Determine the (x, y) coordinate at the center of the cell enclosing the given text.  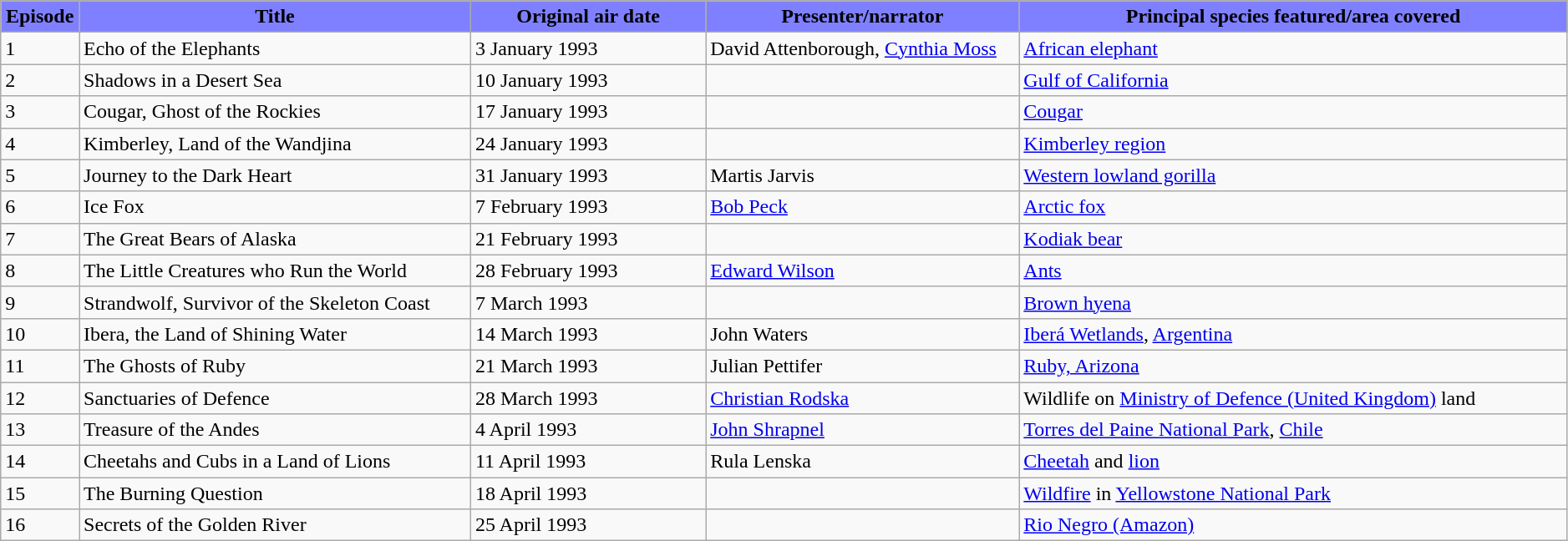
Western lowland gorilla (1293, 175)
25 April 1993 (588, 525)
Cougar (1293, 112)
John Waters (862, 334)
Title (276, 17)
28 February 1993 (588, 270)
Rio Negro (Amazon) (1293, 525)
18 April 1993 (588, 493)
Bob Peck (862, 207)
4 April 1993 (588, 430)
David Attenborough, Cynthia Moss (862, 48)
31 January 1993 (588, 175)
Edward Wilson (862, 270)
Arctic fox (1293, 207)
Brown hyena (1293, 302)
Kimberley, Land of the Wandjina (276, 144)
John Shrapnel (862, 430)
10 (40, 334)
21 February 1993 (588, 239)
2 (40, 80)
7 February 1993 (588, 207)
10 January 1993 (588, 80)
Principal species featured/area covered (1293, 17)
5 (40, 175)
Cheetah and lion (1293, 462)
8 (40, 270)
1 (40, 48)
Christian Rodska (862, 398)
Martis Jarvis (862, 175)
Treasure of the Andes (276, 430)
3 January 1993 (588, 48)
Shadows in a Desert Sea (276, 80)
Cougar, Ghost of the Rockies (276, 112)
Gulf of California (1293, 80)
Echo of the Elephants (276, 48)
14 March 1993 (588, 334)
28 March 1993 (588, 398)
Iberá Wetlands, Argentina (1293, 334)
Journey to the Dark Heart (276, 175)
Sanctuaries of Defence (276, 398)
Presenter/narrator (862, 17)
15 (40, 493)
The Little Creatures who Run the World (276, 270)
Ruby, Arizona (1293, 366)
Episode (40, 17)
Wildfire in Yellowstone National Park (1293, 493)
Kodiak bear (1293, 239)
9 (40, 302)
Rula Lenska (862, 462)
Strandwolf, Survivor of the Skeleton Coast (276, 302)
Julian Pettifer (862, 366)
14 (40, 462)
16 (40, 525)
7 (40, 239)
6 (40, 207)
Wildlife on Ministry of Defence (United Kingdom) land (1293, 398)
17 January 1993 (588, 112)
Ants (1293, 270)
4 (40, 144)
Secrets of the Golden River (276, 525)
Ibera, the Land of Shining Water (276, 334)
Cheetahs and Cubs in a Land of Lions (276, 462)
The Ghosts of Ruby (276, 366)
3 (40, 112)
11 April 1993 (588, 462)
Torres del Paine National Park, Chile (1293, 430)
African elephant (1293, 48)
Kimberley region (1293, 144)
The Burning Question (276, 493)
24 January 1993 (588, 144)
7 March 1993 (588, 302)
21 March 1993 (588, 366)
11 (40, 366)
The Great Bears of Alaska (276, 239)
Ice Fox (276, 207)
12 (40, 398)
13 (40, 430)
Original air date (588, 17)
